Scan for the cell matching the given text and deliver its [x, y] coordinate at center. 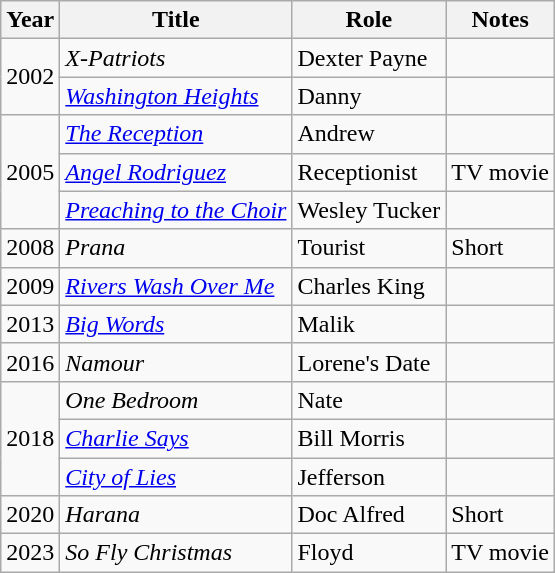
Prana [176, 248]
Title [176, 20]
Year [30, 20]
Danny [369, 96]
Doc Alfred [369, 515]
Andrew [369, 134]
Charlie Says [176, 438]
Tourist [369, 248]
Jefferson [369, 477]
Big Words [176, 324]
Charles King [369, 286]
Harana [176, 515]
Rivers Wash Over Me [176, 286]
Namour [176, 362]
One Bedroom [176, 400]
Angel Rodriguez [176, 172]
Dexter Payne [369, 58]
2020 [30, 515]
2023 [30, 553]
Floyd [369, 553]
2016 [30, 362]
Washington Heights [176, 96]
City of Lies [176, 477]
Lorene's Date [369, 362]
2009 [30, 286]
Malik [369, 324]
Preaching to the Choir [176, 210]
Receptionist [369, 172]
Nate [369, 400]
2018 [30, 438]
2008 [30, 248]
2005 [30, 172]
Wesley Tucker [369, 210]
Role [369, 20]
2002 [30, 77]
The Reception [176, 134]
Bill Morris [369, 438]
So Fly Christmas [176, 553]
2013 [30, 324]
Notes [500, 20]
X-Patriots [176, 58]
